Capture the cell that displays the provided text and extract its [x, y] central coordinate. 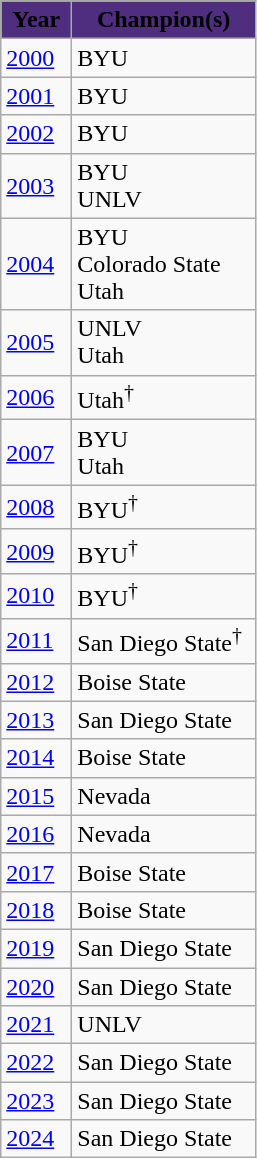
2003 [36, 186]
2010 [36, 596]
BYUUtah [164, 452]
2008 [36, 508]
2015 [36, 796]
BYUColorado StateUtah [164, 264]
UNLV [164, 1025]
2021 [36, 1025]
2004 [36, 264]
2018 [36, 910]
Utah† [164, 398]
2024 [36, 1139]
2022 [36, 1063]
2014 [36, 758]
2011 [36, 640]
2016 [36, 834]
2007 [36, 452]
2023 [36, 1101]
2006 [36, 398]
2013 [36, 720]
Year [36, 20]
2009 [36, 552]
2001 [36, 96]
2000 [36, 58]
2005 [36, 342]
2002 [36, 134]
2017 [36, 872]
Champion(s) [164, 20]
UNLVUtah [164, 342]
BYUUNLV [164, 186]
2019 [36, 948]
San Diego State† [164, 640]
2020 [36, 987]
2012 [36, 682]
